From the cell containing the given text, extract its center point as (x, y) coordinate. 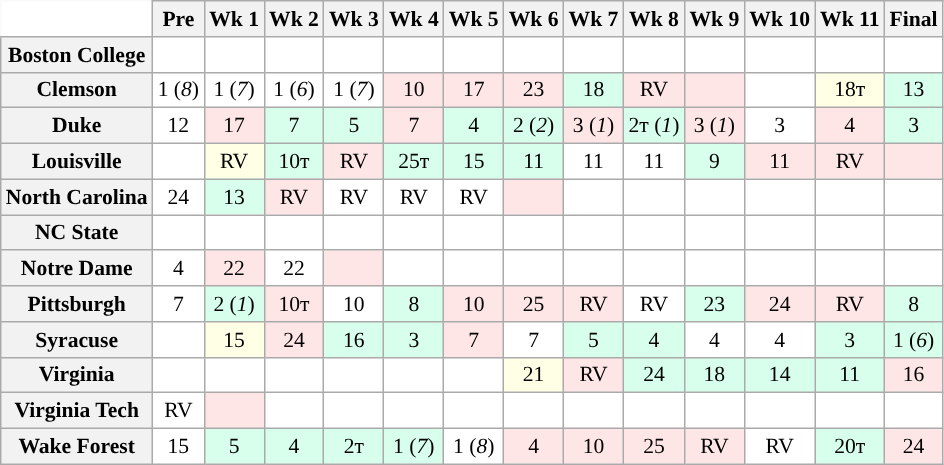
Notre Dame (77, 269)
Wk 10 (780, 19)
25т (414, 162)
Virginia Tech (77, 411)
Virginia (77, 375)
2т (354, 447)
Wk 9 (714, 19)
12 (179, 126)
Clemson (77, 90)
21 (534, 375)
2 (1) (234, 304)
Wk 8 (654, 19)
Wk 5 (474, 19)
Syracuse (77, 340)
20т (850, 447)
Wk 1 (234, 19)
Wk 2 (294, 19)
2т (1) (654, 126)
Wk 3 (354, 19)
Wake Forest (77, 447)
Wk 7 (594, 19)
14 (780, 375)
18т (850, 90)
North Carolina (77, 197)
2 (2) (534, 126)
Duke (77, 126)
Wk 11 (850, 19)
Pre (179, 19)
Wk 6 (534, 19)
Louisville (77, 162)
Wk 4 (414, 19)
Final (914, 19)
9 (714, 162)
Pittsburgh (77, 304)
NC State (77, 233)
Boston College (77, 55)
